From the cell containing the given text, extract its center point as [X, Y] coordinate. 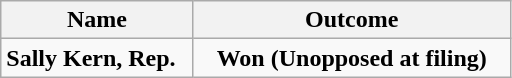
Won (Unopposed at filing) [352, 58]
Sally Kern, Rep. [97, 58]
Name [97, 20]
Outcome [352, 20]
